Return (x, y) of the center of cell containing provided text 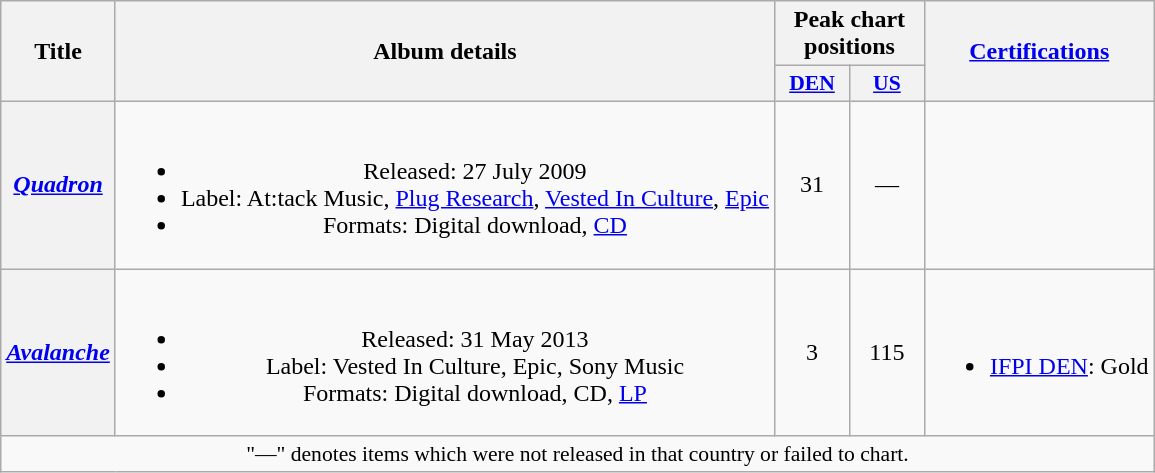
Peak chart positions (850, 34)
US (886, 84)
31 (812, 184)
3 (812, 352)
Released: 31 May 2013Label: Vested In Culture, Epic, Sony MusicFormats: Digital download, CD, LP (444, 352)
Certifications (1039, 52)
IFPI DEN: Gold (1039, 352)
Album details (444, 52)
Released: 27 July 2009Label: At:tack Music, Plug Research, Vested In Culture, EpicFormats: Digital download, CD (444, 184)
DEN (812, 84)
— (886, 184)
Title (58, 52)
115 (886, 352)
Avalanche (58, 352)
"—" denotes items which were not released in that country or failed to chart. (578, 454)
Quadron (58, 184)
